From the cell containing the given text, extract its center point as (X, Y) coordinate. 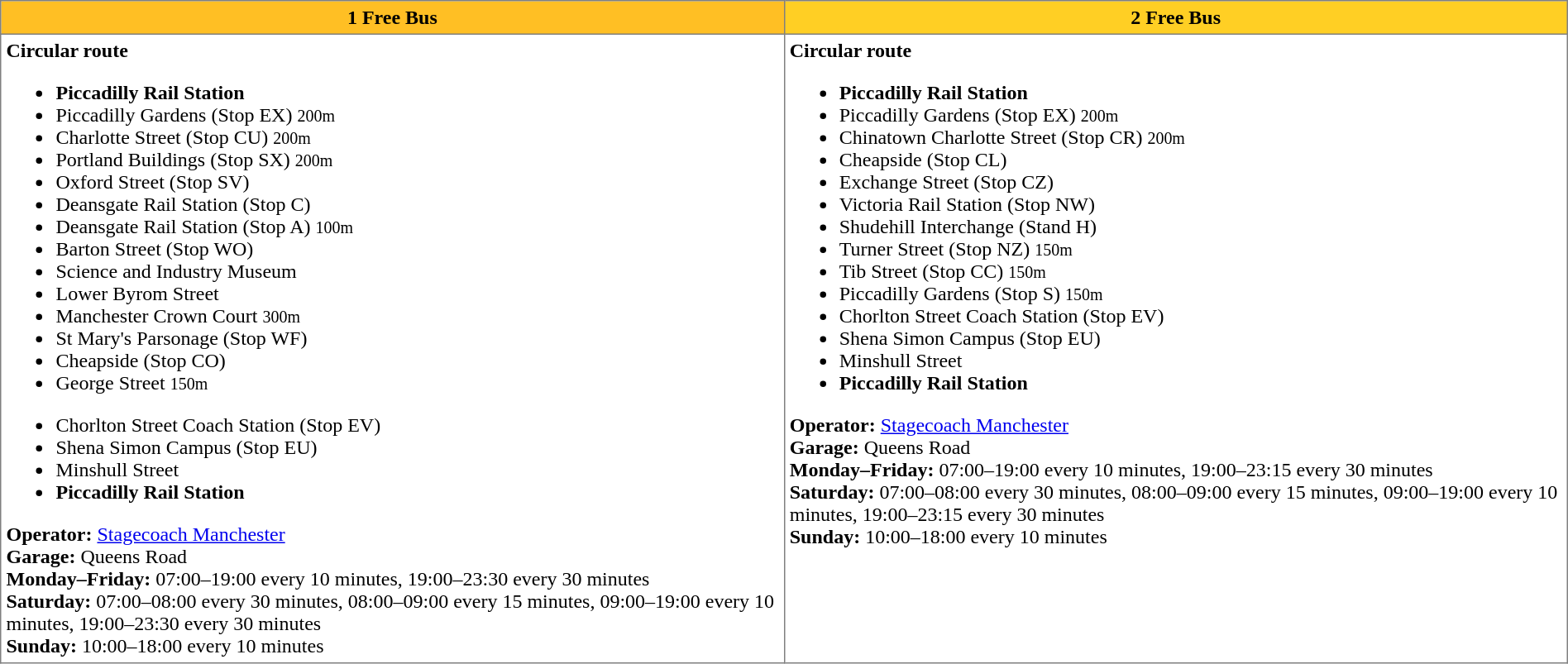
2 Free Bus (1176, 17)
1 Free Bus (392, 17)
